Extract the (X, Y) coordinate from the center of the cell holding the provided text.  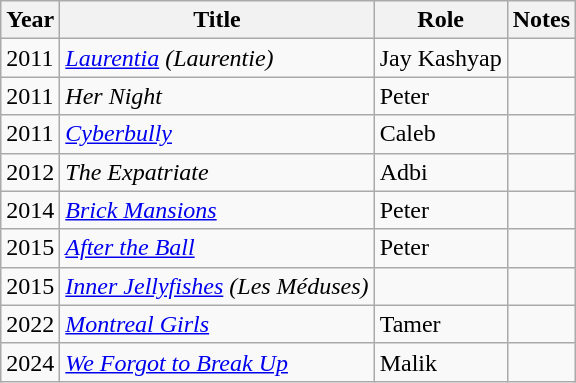
Jay Kashyap (440, 58)
We Forgot to Break Up (217, 362)
Year (30, 20)
After the Ball (217, 248)
Malik (440, 362)
Tamer (440, 324)
Laurentia (Laurentie) (217, 58)
Caleb (440, 134)
2012 (30, 172)
Title (217, 20)
The Expatriate (217, 172)
2022 (30, 324)
Adbi (440, 172)
Inner Jellyfishes (Les Méduses) (217, 286)
Role (440, 20)
2024 (30, 362)
Notes (541, 20)
Cyberbully (217, 134)
Brick Mansions (217, 210)
Her Night (217, 96)
Montreal Girls (217, 324)
2014 (30, 210)
